Detect which cell encompasses the target text, then output its (X, Y) center coordinate. 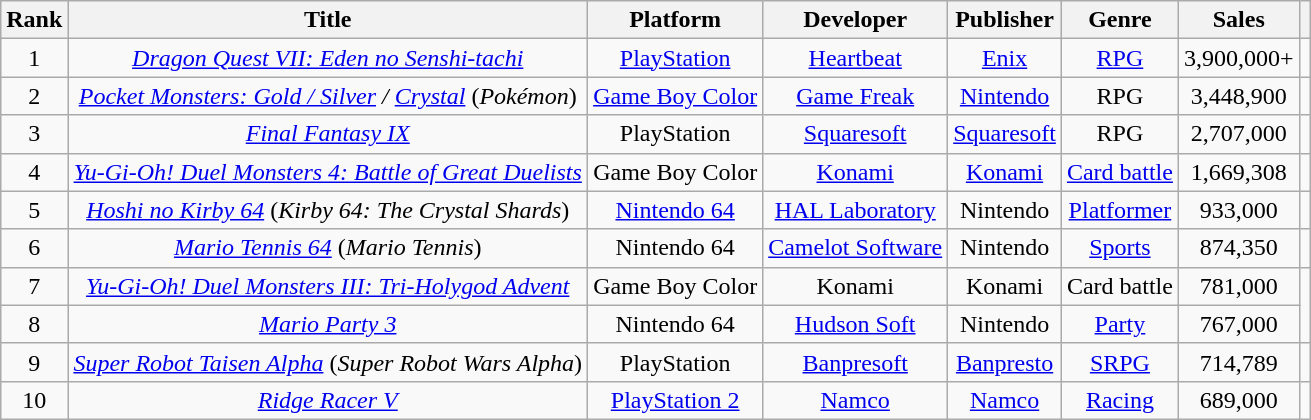
Heartbeat (856, 58)
6 (34, 248)
767,000 (1238, 324)
3,900,000+ (1238, 58)
Yu-Gi-Oh! Duel Monsters 4: Battle of Great Duelists (328, 172)
714,789 (1238, 362)
SRPG (1120, 362)
Platformer (1120, 210)
Racing (1120, 400)
689,000 (1238, 400)
HAL Laboratory (856, 210)
Platform (676, 20)
Hudson Soft (856, 324)
Enix (1005, 58)
2 (34, 96)
Final Fantasy IX (328, 134)
8 (34, 324)
9 (34, 362)
Yu-Gi-Oh! Duel Monsters III: Tri-Holygod Advent (328, 286)
Developer (856, 20)
Banpresto (1005, 362)
Mario Party 3 (328, 324)
2,707,000 (1238, 134)
874,350 (1238, 248)
3,448,900 (1238, 96)
Rank (34, 20)
Game Freak (856, 96)
Sales (1238, 20)
Genre (1120, 20)
10 (34, 400)
PlayStation 2 (676, 400)
Sports (1120, 248)
933,000 (1238, 210)
Party (1120, 324)
Mario Tennis 64 (Mario Tennis) (328, 248)
5 (34, 210)
Title (328, 20)
Dragon Quest VII: Eden no Senshi-tachi (328, 58)
7 (34, 286)
Hoshi no Kirby 64 (Kirby 64: The Crystal Shards) (328, 210)
1 (34, 58)
3 (34, 134)
Pocket Monsters: Gold / Silver / Crystal (Pokémon) (328, 96)
Ridge Racer V (328, 400)
Camelot Software (856, 248)
4 (34, 172)
Banpresoft (856, 362)
Super Robot Taisen Alpha (Super Robot Wars Alpha) (328, 362)
1,669,308 (1238, 172)
781,000 (1238, 286)
Publisher (1005, 20)
